Return the [x, y] coordinate for the center point of the cell that contains the specified text.  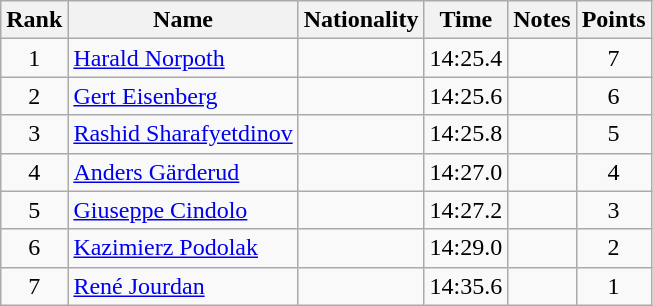
Points [614, 20]
14:25.6 [466, 96]
Rank [34, 20]
Kazimierz Podolak [183, 248]
Harald Norpoth [183, 58]
14:29.0 [466, 248]
Rashid Sharafyetdinov [183, 134]
Gert Eisenberg [183, 96]
14:25.4 [466, 58]
14:27.2 [466, 210]
Nationality [361, 20]
Time [466, 20]
Name [183, 20]
Anders Gärderud [183, 172]
Notes [542, 20]
14:27.0 [466, 172]
14:25.8 [466, 134]
14:35.6 [466, 286]
René Jourdan [183, 286]
Giuseppe Cindolo [183, 210]
